Capture the cell that displays the provided text and extract its [X, Y] central coordinate. 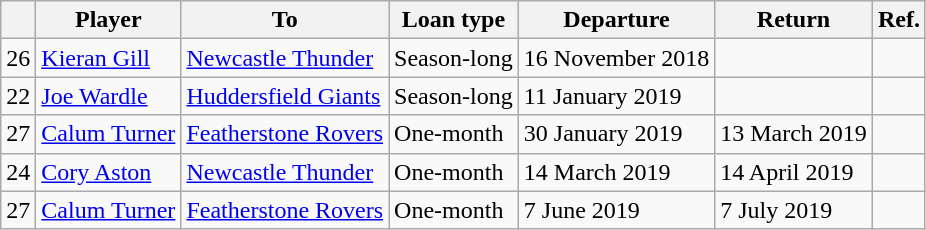
To [285, 20]
14 March 2019 [616, 172]
24 [18, 172]
Return [794, 20]
Player [108, 20]
Joe Wardle [108, 96]
Kieran Gill [108, 58]
7 June 2019 [616, 210]
11 January 2019 [616, 96]
7 July 2019 [794, 210]
Ref. [898, 20]
Huddersfield Giants [285, 96]
13 March 2019 [794, 134]
26 [18, 58]
Departure [616, 20]
Loan type [454, 20]
Cory Aston [108, 172]
14 April 2019 [794, 172]
22 [18, 96]
30 January 2019 [616, 134]
16 November 2018 [616, 58]
